Detect which cell encompasses the target text, then output its (X, Y) center coordinate. 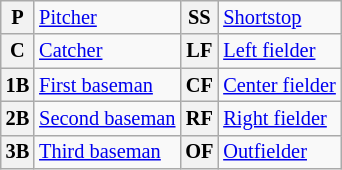
C (18, 51)
Catcher (107, 51)
Second baseman (107, 118)
Pitcher (107, 17)
2B (18, 118)
CF (199, 85)
3B (18, 152)
Outfielder (279, 152)
1B (18, 85)
Left fielder (279, 51)
OF (199, 152)
First baseman (107, 85)
Right fielder (279, 118)
P (18, 17)
SS (199, 17)
LF (199, 51)
Shortstop (279, 17)
Third baseman (107, 152)
Center fielder (279, 85)
RF (199, 118)
